Provide the (X, Y) coordinate of the cell's center where the given text is located.  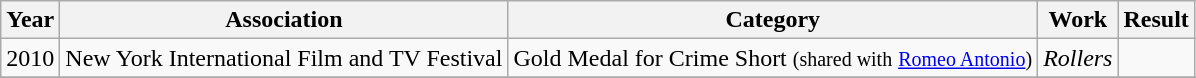
Association (284, 20)
New York International Film and TV Festival (284, 58)
Work (1078, 20)
Rollers (1078, 58)
Year (30, 20)
Gold Medal for Crime Short (shared with Romeo Antonio) (773, 58)
2010 (30, 58)
Result (1156, 20)
Category (773, 20)
